Determine the (X, Y) coordinate at the center of the cell enclosing the given text.  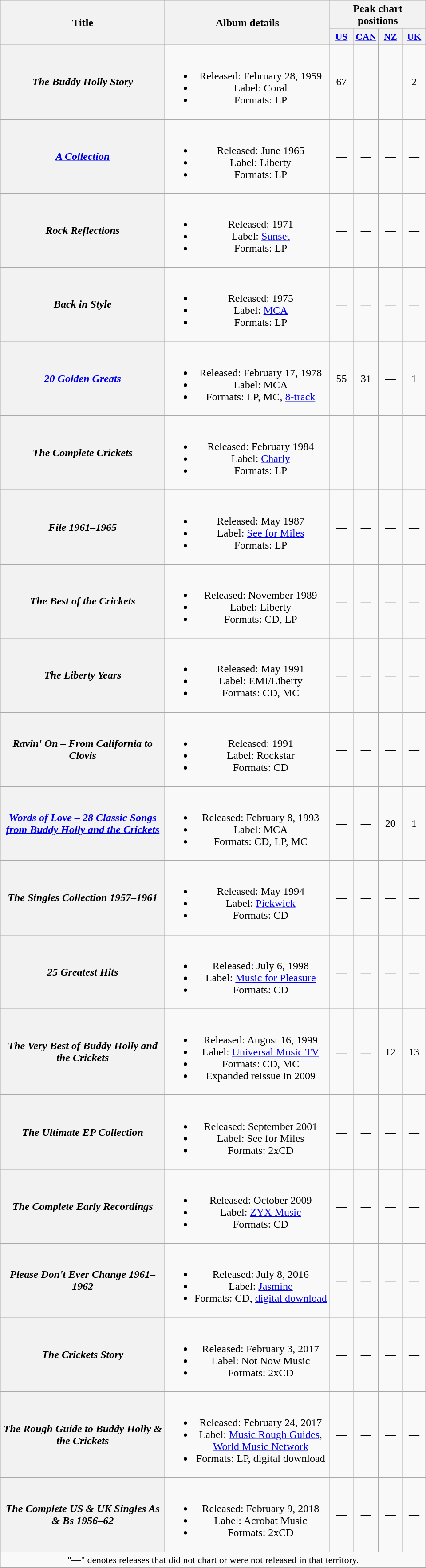
The Buddy Holly Story (83, 82)
CAN (366, 37)
Released: February 17, 1978Label: MCAFormats: LP, MC, 8-track (248, 379)
Released: February 8, 1993Label: MCAFormats: CD, LP, MC (248, 824)
Released: February 9, 2018Label: Acrobat MusicFormats: 2xCD (248, 1515)
55 (342, 379)
The Ultimate EP Collection (83, 1132)
20 Golden Greats (83, 379)
Released: February 1984Label: CharlyFormats: LP (248, 453)
The Complete Early Recordings (83, 1206)
20 (390, 824)
Released: July 8, 2016Label: JasmineFormats: CD, digital download (248, 1280)
The Rough Guide to Buddy Holly & the Crickets (83, 1435)
"—" denotes releases that did not chart or were not released in that territory. (213, 1560)
Released: February 28, 1959Label: CoralFormats: LP (248, 82)
A Collection (83, 156)
31 (366, 379)
Released: May 1991Label: EMI/LibertyFormats: CD, MC (248, 675)
Ravin' On – From California to Clovis (83, 749)
Released: 1991Label: RockstarFormats: CD (248, 749)
Released: February 3, 2017Label: Not Now MusicFormats: 2xCD (248, 1355)
2 (414, 82)
Released: February 24, 2017Label: Music Rough Guides, World Music NetworkFormats: LP, digital download (248, 1435)
Back in Style (83, 304)
Released: May 1994Label: PickwickFormats: CD (248, 897)
The Complete Crickets (83, 453)
Released: November 1989Label: LibertyFormats: CD, LP (248, 601)
The Best of the Crickets (83, 601)
Title (83, 23)
The Liberty Years (83, 675)
67 (342, 82)
Released: May 1987Label: See for MilesFormats: LP (248, 527)
Words of Love – 28 Classic Songs from Buddy Holly and the Crickets (83, 824)
Please Don't Ever Change 1961–1962 (83, 1280)
Released: October 2009Label: ZYX MusicFormats: CD (248, 1206)
Released: August 16, 1999Label: Universal Music TVFormats: CD, MCExpanded reissue in 2009 (248, 1052)
Released: July 6, 1998Label: Music for PleasureFormats: CD (248, 972)
Album details (248, 23)
Released: June 1965Label: LibertyFormats: LP (248, 156)
13 (414, 1052)
The Very Best of Buddy Holly and the Crickets (83, 1052)
UK (414, 37)
Released: 1975Label: MCAFormats: LP (248, 304)
File 1961–1965 (83, 527)
Rock Reflections (83, 231)
Released: September 2001Label: See for MilesFormats: 2xCD (248, 1132)
Released: 1971Label: SunsetFormats: LP (248, 231)
Peak chart positions (378, 15)
12 (390, 1052)
The Complete US & UK Singles As & Bs 1956–62 (83, 1515)
The Singles Collection 1957–1961 (83, 897)
The Crickets Story (83, 1355)
NZ (390, 37)
US (342, 37)
25 Greatest Hits (83, 972)
